Extract the [x, y] coordinate from the center of the cell holding the provided text.  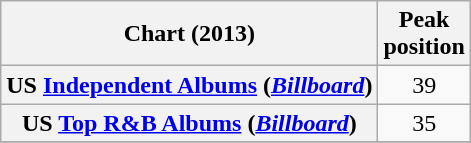
35 [424, 123]
Chart (2013) [190, 34]
Peakposition [424, 34]
39 [424, 85]
US Top R&B Albums (Billboard) [190, 123]
US Independent Albums (Billboard) [190, 85]
